Detect which cell encompasses the target text, then output its (x, y) center coordinate. 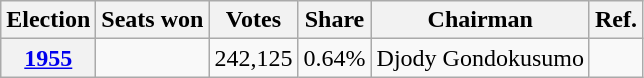
Chairman (480, 20)
Votes (254, 20)
242,125 (254, 58)
Share (334, 20)
Djody Gondokusumo (480, 58)
1955 (48, 58)
Seats won (152, 20)
0.64% (334, 58)
Election (48, 20)
Ref. (616, 20)
